Search for the cell housing the specified text and yield its (X, Y) center coordinate. 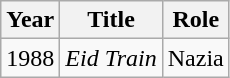
Role (196, 20)
Eid Train (111, 58)
Year (30, 20)
1988 (30, 58)
Nazia (196, 58)
Title (111, 20)
